Return [x, y] of the center of cell containing provided text 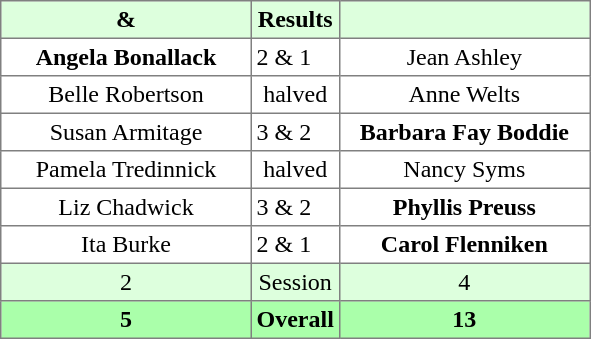
Anne Welts [464, 95]
Liz Chadwick [126, 207]
2 [126, 282]
4 [464, 282]
Jean Ashley [464, 57]
Session [295, 282]
5 [126, 320]
Results [295, 20]
Belle Robertson [126, 95]
Nancy Syms [464, 170]
Angela Bonallack [126, 57]
Susan Armitage [126, 132]
Pamela Tredinnick [126, 170]
Ita Burke [126, 245]
Carol Flenniken [464, 245]
Overall [295, 320]
Phyllis Preuss [464, 207]
13 [464, 320]
& [126, 20]
Barbara Fay Boddie [464, 132]
